Determine the (X, Y) coordinate at the center of the cell enclosing the given text.  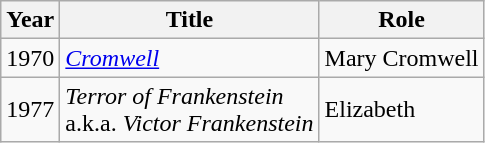
1970 (30, 58)
Cromwell (190, 58)
Mary Cromwell (402, 58)
1977 (30, 110)
Role (402, 20)
Year (30, 20)
Terror of Frankensteina.k.a. Victor Frankenstein (190, 110)
Title (190, 20)
Elizabeth (402, 110)
